Identify which cell holds the provided text, then report its (x, y) central coordinate. 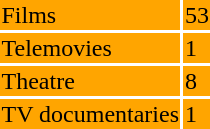
Telemovies (90, 48)
Films (90, 15)
TV documentaries (90, 114)
Theatre (90, 81)
